Find where the given text appears and provide that cell's center as [x, y] coordinate. 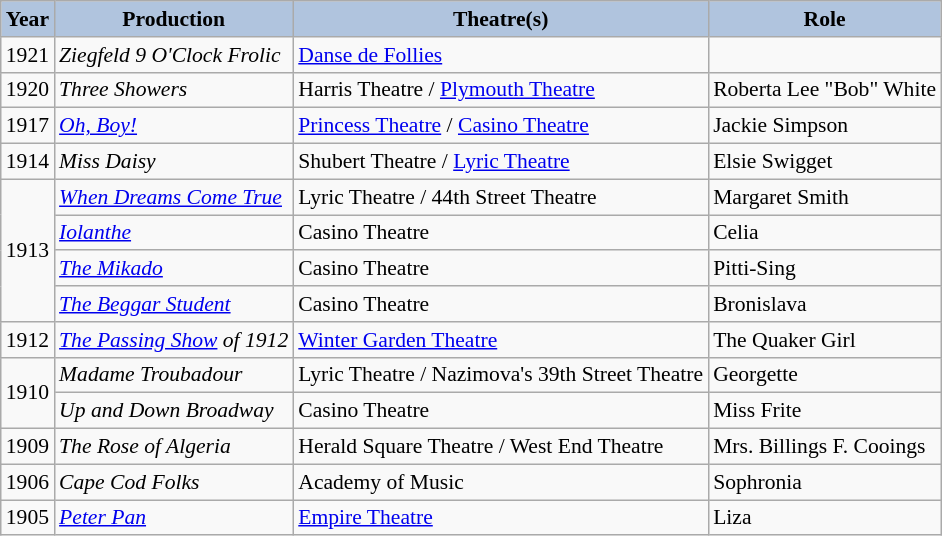
Cape Cod Folks [174, 482]
Bronislava [824, 304]
Harris Theatre / Plymouth Theatre [500, 90]
1913 [28, 250]
Liza [824, 518]
1909 [28, 447]
1906 [28, 482]
Oh, Boy! [174, 126]
The Passing Show of 1912 [174, 340]
The Beggar Student [174, 304]
Peter Pan [174, 518]
Danse de Follies [500, 55]
Miss Frite [824, 411]
Madame Troubadour [174, 375]
Herald Square Theatre / West End Theatre [500, 447]
The Rose of Algeria [174, 447]
1912 [28, 340]
Sophronia [824, 482]
Lyric Theatre / Nazimova's 39th Street Theatre [500, 375]
1914 [28, 162]
Margaret Smith [824, 197]
Role [824, 19]
When Dreams Come True [174, 197]
Mrs. Billings F. Cooings [824, 447]
Jackie Simpson [824, 126]
Year [28, 19]
Three Showers [174, 90]
Production [174, 19]
Georgette [824, 375]
Theatre(s) [500, 19]
Princess Theatre / Casino Theatre [500, 126]
Iolanthe [174, 233]
1920 [28, 90]
Miss Daisy [174, 162]
1905 [28, 518]
The Mikado [174, 269]
Lyric Theatre / 44th Street Theatre [500, 197]
Shubert Theatre / Lyric Theatre [500, 162]
1921 [28, 55]
Up and Down Broadway [174, 411]
Elsie Swigget [824, 162]
The Quaker Girl [824, 340]
Celia [824, 233]
1917 [28, 126]
Roberta Lee "Bob" White [824, 90]
Winter Garden Theatre [500, 340]
1910 [28, 392]
Ziegfeld 9 O'Clock Frolic [174, 55]
Pitti-Sing [824, 269]
Academy of Music [500, 482]
Empire Theatre [500, 518]
